Extract the (x, y) coordinate from the center of the cell holding the provided text.  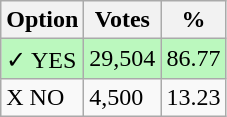
X NO (42, 97)
% (194, 20)
29,504 (122, 59)
4,500 (122, 97)
13.23 (194, 97)
86.77 (194, 59)
✓ YES (42, 59)
Option (42, 20)
Votes (122, 20)
